Search for the cell housing the specified text and yield its [x, y] center coordinate. 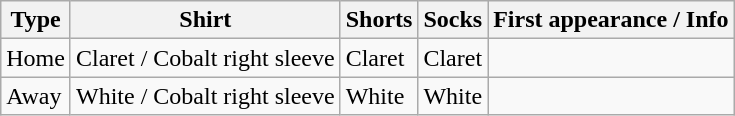
First appearance / Info [611, 20]
Home [36, 58]
Socks [453, 20]
Shorts [379, 20]
White / Cobalt right sleeve [205, 96]
Shirt [205, 20]
Claret / Cobalt right sleeve [205, 58]
Type [36, 20]
Away [36, 96]
